Pinpoint the cell where the given text exists, returning its [x, y] midpoint coordinate. 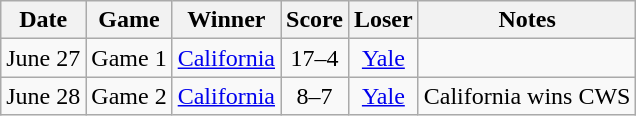
8–7 [315, 96]
June 27 [44, 58]
Game [129, 20]
Score [315, 20]
Date [44, 20]
Game 1 [129, 58]
17–4 [315, 58]
Game 2 [129, 96]
Winner [226, 20]
California wins CWS [527, 96]
June 28 [44, 96]
Notes [527, 20]
Loser [383, 20]
